Search for the cell housing the specified text and yield its (X, Y) center coordinate. 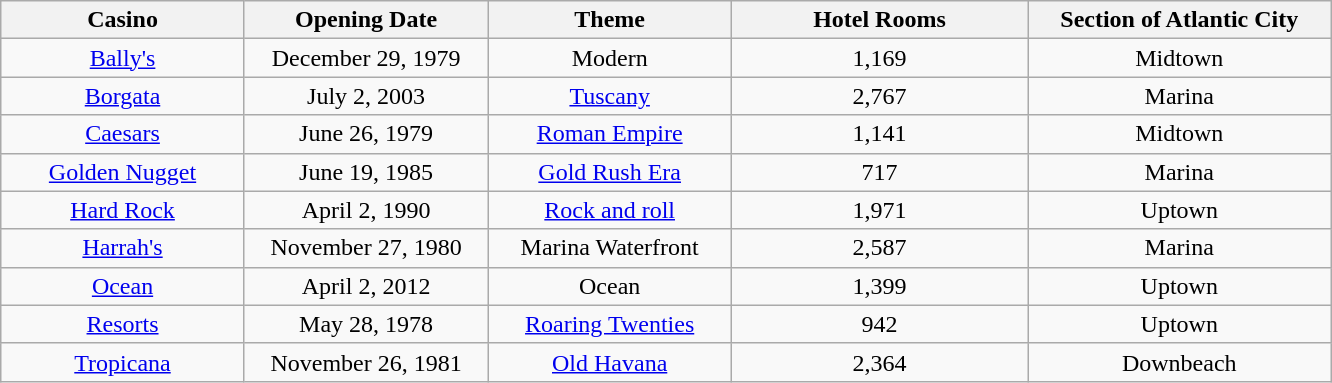
Section of Atlantic City (1180, 20)
Modern (610, 58)
Hard Rock (123, 210)
Old Havana (610, 362)
1,971 (879, 210)
1,399 (879, 286)
942 (879, 324)
May 28, 1978 (366, 324)
July 2, 2003 (366, 96)
November 26, 1981 (366, 362)
Hotel Rooms (879, 20)
Borgata (123, 96)
June 26, 1979 (366, 134)
June 19, 1985 (366, 172)
1,141 (879, 134)
Gold Rush Era (610, 172)
Opening Date (366, 20)
Downbeach (1180, 362)
Golden Nugget (123, 172)
Casino (123, 20)
Resorts (123, 324)
717 (879, 172)
2,364 (879, 362)
Theme (610, 20)
Roaring Twenties (610, 324)
Marina Waterfront (610, 248)
1,169 (879, 58)
2,587 (879, 248)
April 2, 2012 (366, 286)
Harrah's (123, 248)
Caesars (123, 134)
Tropicana (123, 362)
Rock and roll (610, 210)
2,767 (879, 96)
November 27, 1980 (366, 248)
Roman Empire (610, 134)
December 29, 1979 (366, 58)
Bally's (123, 58)
Tuscany (610, 96)
April 2, 1990 (366, 210)
